Search for the cell housing the specified text and yield its [x, y] center coordinate. 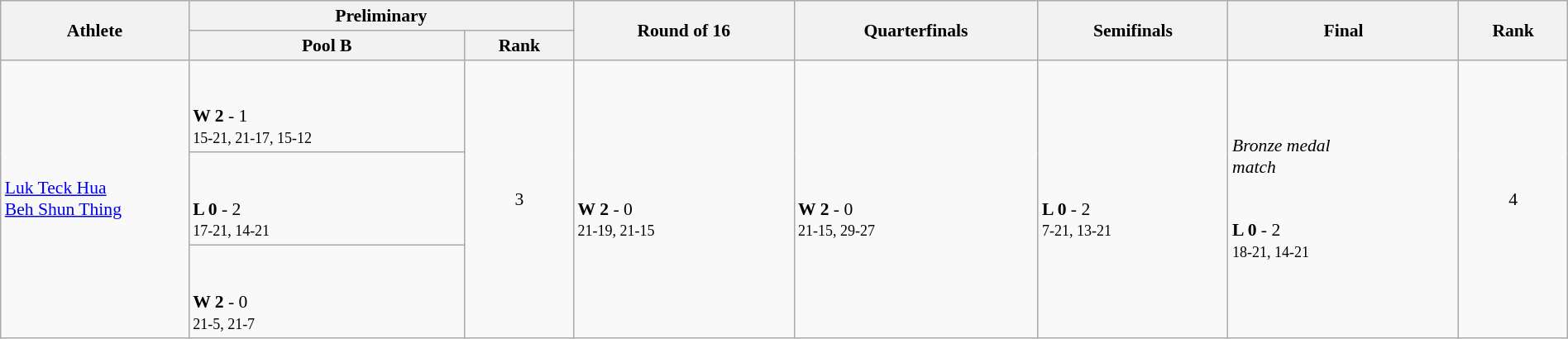
Preliminary [380, 16]
W 2 - 021-15, 29-27 [916, 198]
L 0 - 27-21, 13-21 [1133, 198]
W 2 - 021-5, 21-7 [327, 292]
4 [1513, 198]
Bronze medalmatchL 0 - 218-21, 14-21 [1343, 198]
Athlete [94, 30]
Final [1343, 30]
Round of 16 [684, 30]
Luk Teck HuaBeh Shun Thing [94, 198]
W 2 - 115-21, 21-17, 15-12 [327, 106]
W 2 - 021-19, 21-15 [684, 198]
L 0 - 217-21, 14-21 [327, 199]
Semifinals [1133, 30]
Quarterfinals [916, 30]
3 [519, 198]
Pool B [327, 45]
